Determine the [X, Y] coordinate at the center of the cell enclosing the given text.  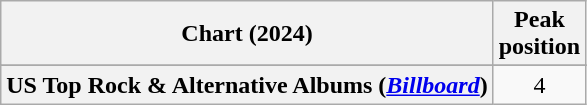
Peakposition [539, 34]
US Top Rock & Alternative Albums (Billboard) [247, 85]
4 [539, 85]
Chart (2024) [247, 34]
